Identify which cell holds the provided text, then report its [x, y] central coordinate. 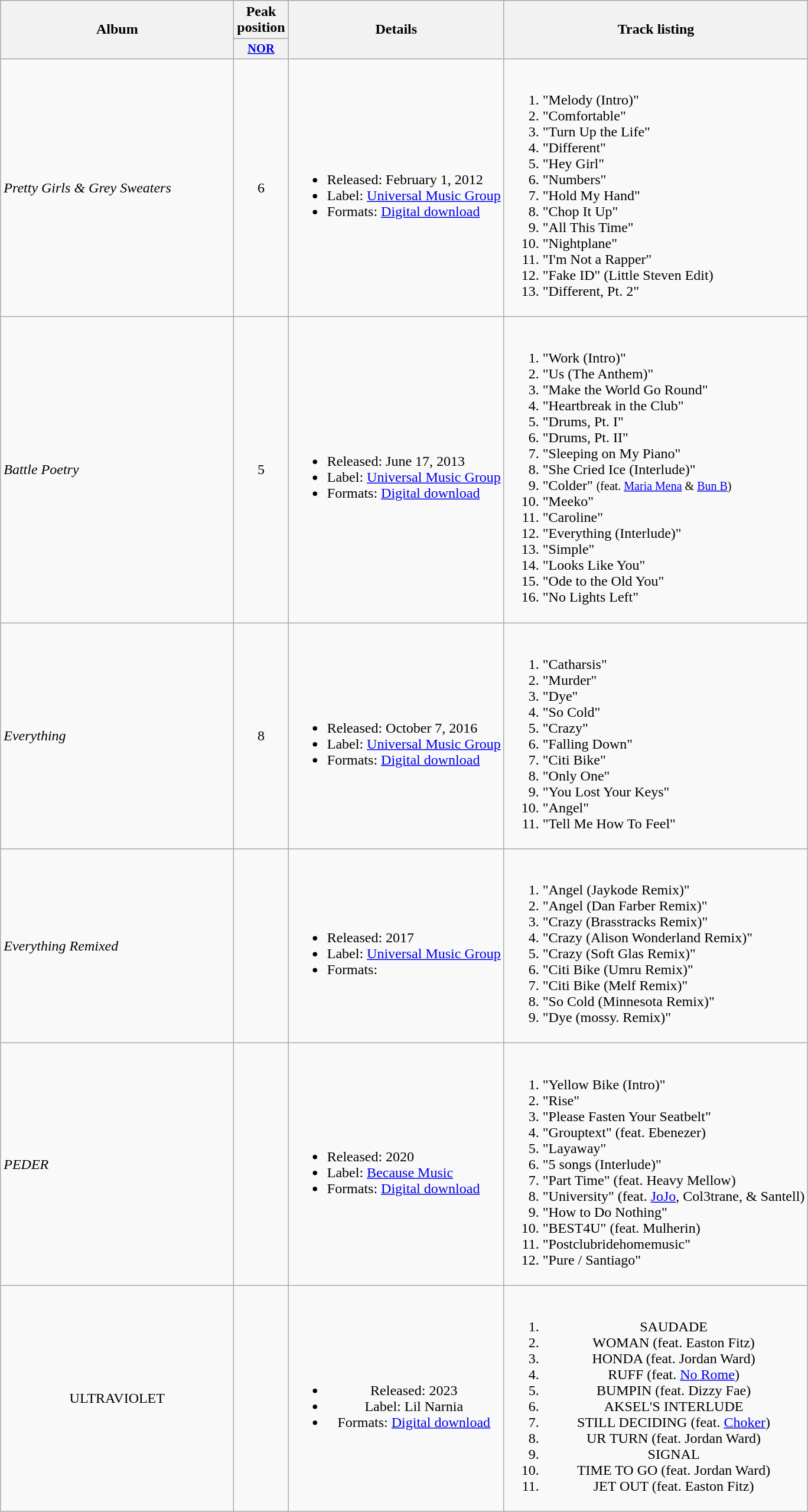
Track listing [656, 30]
8 [261, 736]
Album [117, 30]
6 [261, 188]
NOR [261, 49]
Released: October 7, 2016Label: Universal Music GroupFormats: Digital download [396, 736]
Released: 2023Label: Lil NarniaFormats: Digital download [396, 1398]
Released: February 1, 2012Label: Universal Music GroupFormats: Digital download [396, 188]
Peak position [261, 20]
Everything Remixed [117, 946]
PEDER [117, 1164]
Everything [117, 736]
Pretty Girls & Grey Sweaters [117, 188]
Released: 2017Label: Universal Music GroupFormats: [396, 946]
"Catharsis""Murder""Dye""So Cold""Crazy""Falling Down""Citi Bike""Only One""You Lost Your Keys""Angel""Tell Me How To Feel" [656, 736]
5 [261, 470]
ULTRAVIOLET [117, 1398]
Battle Poetry [117, 470]
Released: 2020Label: Because MusicFormats: Digital download [396, 1164]
Details [396, 30]
Released: June 17, 2013Label: Universal Music GroupFormats: Digital download [396, 470]
